From the cell containing the given text, extract its center point as (X, Y) coordinate. 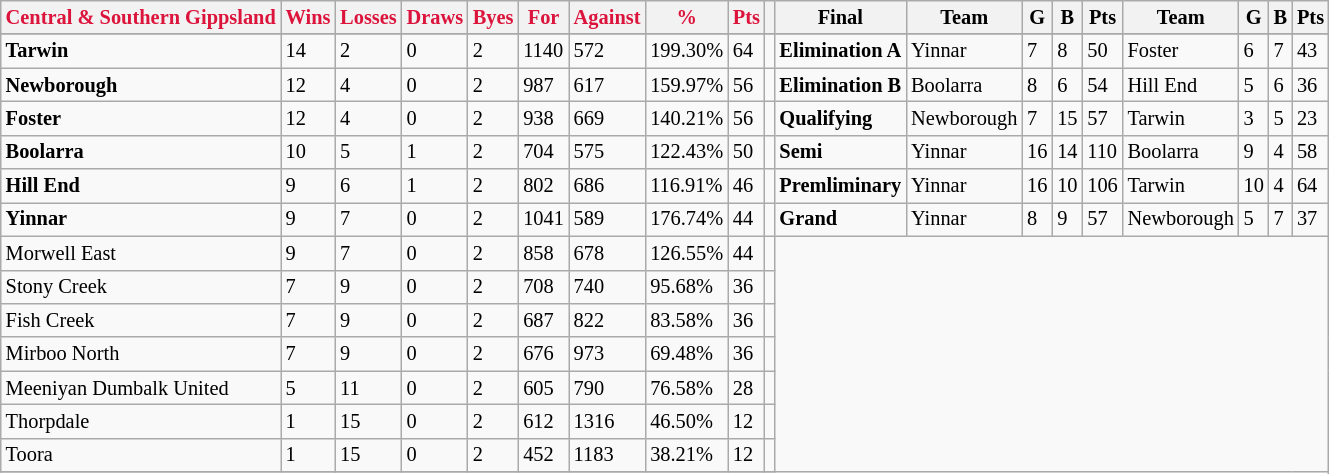
Stony Creek (141, 287)
Losses (368, 17)
37 (1310, 219)
For (543, 17)
612 (543, 421)
Toora (141, 455)
159.97% (686, 85)
28 (746, 388)
46.50% (686, 421)
Mirboo North (141, 354)
69.48% (686, 354)
Draws (435, 17)
676 (543, 354)
176.74% (686, 219)
1183 (608, 455)
46 (746, 186)
704 (543, 152)
1316 (608, 421)
575 (608, 152)
122.43% (686, 152)
Meeniyan Dumbalk United (141, 388)
Elimination B (841, 85)
678 (608, 253)
1140 (543, 51)
858 (543, 253)
617 (608, 85)
740 (608, 287)
199.30% (686, 51)
802 (543, 186)
126.55% (686, 253)
116.91% (686, 186)
822 (608, 320)
58 (1310, 152)
Wins (308, 17)
Fish Creek (141, 320)
Premliminary (841, 186)
76.58% (686, 388)
1041 (543, 219)
572 (608, 51)
Central & Southern Gippsland (141, 17)
973 (608, 354)
38.21% (686, 455)
106 (1102, 186)
% (686, 17)
140.21% (686, 118)
Thorpdale (141, 421)
987 (543, 85)
589 (608, 219)
Morwell East (141, 253)
687 (543, 320)
669 (608, 118)
Grand (841, 219)
Byes (493, 17)
938 (543, 118)
54 (1102, 85)
83.58% (686, 320)
Semi (841, 152)
43 (1310, 51)
95.68% (686, 287)
Final (841, 17)
686 (608, 186)
11 (368, 388)
110 (1102, 152)
Qualifying (841, 118)
605 (543, 388)
3 (1254, 118)
790 (608, 388)
708 (543, 287)
Elimination A (841, 51)
23 (1310, 118)
Against (608, 17)
452 (543, 455)
